Pinpoint the cell where the given text exists, returning its [X, Y] midpoint coordinate. 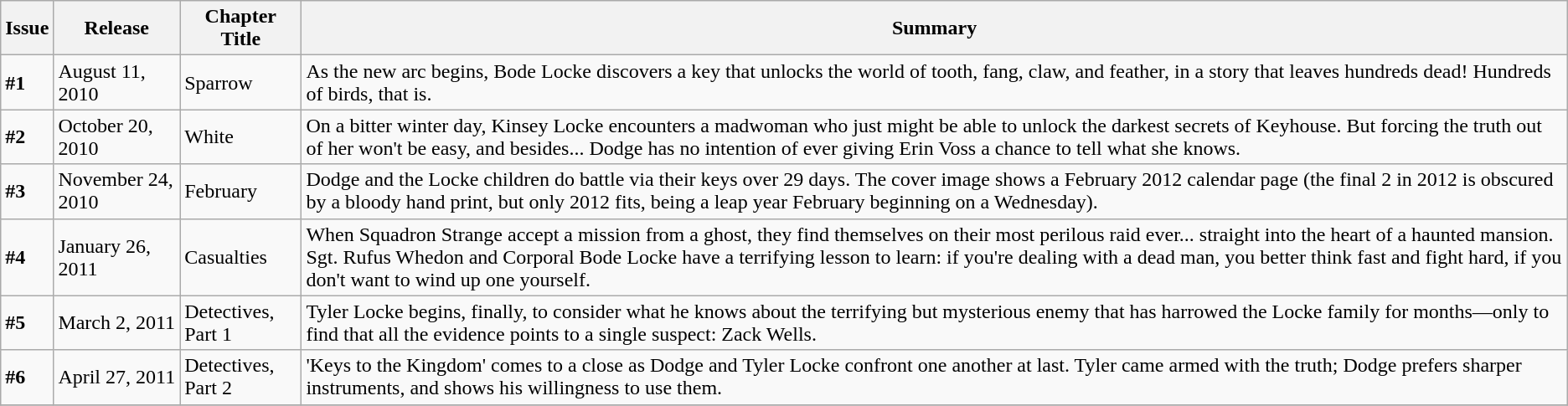
Summary [935, 28]
November 24, 2010 [117, 191]
Sparrow [241, 82]
Detectives, Part 1 [241, 323]
April 27, 2011 [117, 377]
October 20, 2010 [117, 137]
White [241, 137]
#3 [27, 191]
#5 [27, 323]
Release [117, 28]
Detectives, Part 2 [241, 377]
February [241, 191]
#2 [27, 137]
January 26, 2011 [117, 257]
March 2, 2011 [117, 323]
Casualties [241, 257]
Issue [27, 28]
#1 [27, 82]
#6 [27, 377]
Chapter Title [241, 28]
#4 [27, 257]
August 11, 2010 [117, 82]
